Detect which cell encompasses the target text, then output its (X, Y) center coordinate. 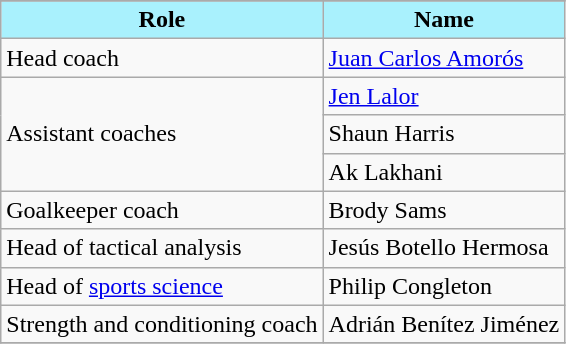
Philip Congleton (444, 286)
Head coach (162, 58)
Role (162, 20)
Juan Carlos Amorós (444, 58)
Goalkeeper coach (162, 210)
Strength and conditioning coach (162, 324)
Assistant coaches (162, 134)
Ak Lakhani (444, 172)
Shaun Harris (444, 134)
Name (444, 20)
Brody Sams (444, 210)
Jen Lalor (444, 96)
Adrián Benítez Jiménez (444, 324)
Head of tactical analysis (162, 248)
Jesús Botello Hermosa (444, 248)
Head of sports science (162, 286)
